Extract the (X, Y) coordinate from the center of the cell holding the provided text.  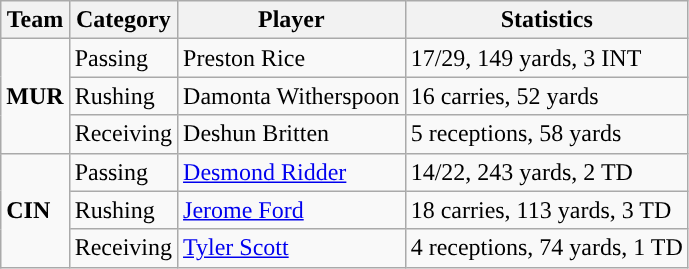
Jerome Ford (292, 210)
14/22, 243 yards, 2 TD (546, 172)
MUR (35, 96)
17/29, 149 yards, 3 INT (546, 58)
CIN (35, 210)
5 receptions, 58 yards (546, 134)
Desmond Ridder (292, 172)
Tyler Scott (292, 248)
4 receptions, 74 yards, 1 TD (546, 248)
Statistics (546, 20)
Category (123, 20)
Deshun Britten (292, 134)
Preston Rice (292, 58)
18 carries, 113 yards, 3 TD (546, 210)
Damonta Witherspoon (292, 96)
Player (292, 20)
Team (35, 20)
16 carries, 52 yards (546, 96)
